Extract the (x, y) coordinate from the center of the cell holding the provided text.  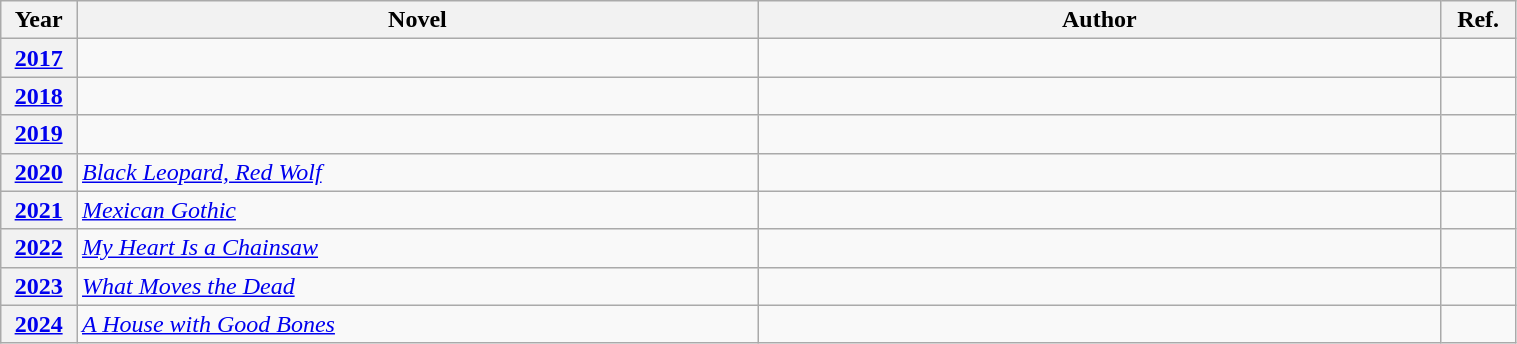
What Moves the Dead (417, 286)
Black Leopard, Red Wolf (417, 172)
A House with Good Bones (417, 324)
Year (39, 20)
2017 (39, 58)
My Heart Is a Chainsaw (417, 248)
2020 (39, 172)
2024 (39, 324)
2018 (39, 96)
Novel (417, 20)
Ref. (1478, 20)
Mexican Gothic (417, 210)
Author (1099, 20)
2023 (39, 286)
2019 (39, 134)
2022 (39, 248)
2021 (39, 210)
